Determine the [X, Y] coordinate at the center of the cell enclosing the given text.  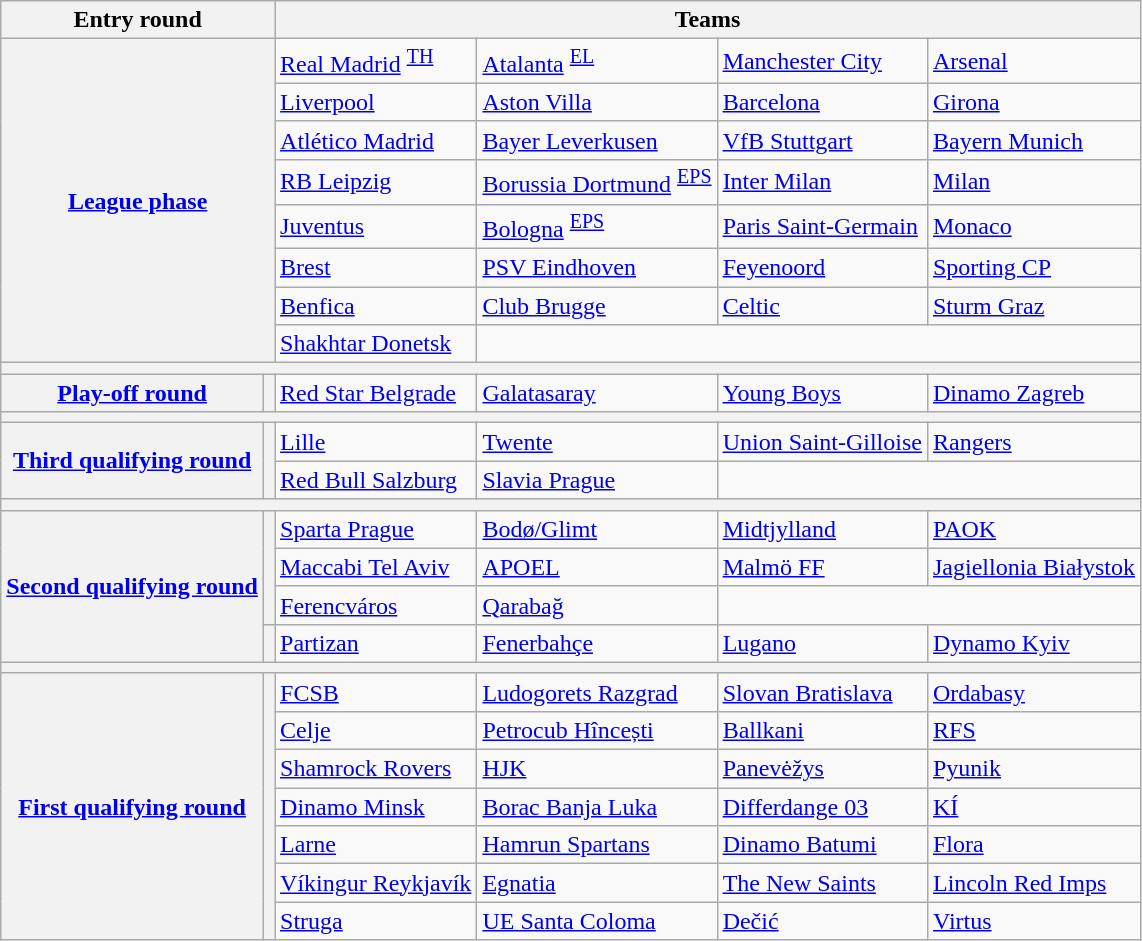
Bologna EPS [597, 226]
Inter Milan [822, 182]
Third qualifying round [132, 461]
Malmö FF [822, 567]
Jagiellonia Białystok [1034, 567]
The New Saints [822, 883]
Dinamo Batumi [822, 845]
Barcelona [822, 102]
Twente [597, 442]
Red Star Belgrade [376, 393]
Sparta Prague [376, 529]
Play-off round [132, 393]
Benfica [376, 306]
Juventus [376, 226]
Sporting CP [1034, 268]
UE Santa Coloma [597, 921]
Teams [708, 20]
Midtjylland [822, 529]
Shamrock Rovers [376, 769]
Celtic [822, 306]
Ludogorets Razgrad [597, 692]
Brest [376, 268]
Víkingur Reykjavík [376, 883]
Sturm Graz [1034, 306]
Fenerbahçe [597, 643]
Ordabasy [1034, 692]
Young Boys [822, 393]
Bodø/Glimt [597, 529]
Dinamo Minsk [376, 807]
VfB Stuttgart [822, 140]
Maccabi Tel Aviv [376, 567]
Ballkani [822, 731]
Atalanta EL [597, 62]
Egnatia [597, 883]
HJK [597, 769]
Slovan Bratislava [822, 692]
Entry round [138, 20]
Pyunik [1034, 769]
Atlético Madrid [376, 140]
Differdange 03 [822, 807]
Real Madrid TH [376, 62]
Bayer Leverkusen [597, 140]
Dinamo Zagreb [1034, 393]
Liverpool [376, 102]
Flora [1034, 845]
Lincoln Red Imps [1034, 883]
Lille [376, 442]
Club Brugge [597, 306]
RB Leipzig [376, 182]
Virtus [1034, 921]
Borussia Dortmund EPS [597, 182]
First qualifying round [132, 806]
Manchester City [822, 62]
Union Saint-Gilloise [822, 442]
Dečić [822, 921]
Galatasaray [597, 393]
FCSB [376, 692]
Lugano [822, 643]
Ferencváros [376, 605]
Larne [376, 845]
Shakhtar Donetsk [376, 344]
Aston Villa [597, 102]
League phase [138, 201]
Red Bull Salzburg [376, 480]
Slavia Prague [597, 480]
Monaco [1034, 226]
PAOK [1034, 529]
Hamrun Spartans [597, 845]
Paris Saint-Germain [822, 226]
Milan [1034, 182]
Dynamo Kyiv [1034, 643]
Celje [376, 731]
Partizan [376, 643]
Bayern Munich [1034, 140]
Feyenoord [822, 268]
Girona [1034, 102]
RFS [1034, 731]
Rangers [1034, 442]
Qarabağ [597, 605]
PSV Eindhoven [597, 268]
Petrocub Hîncești [597, 731]
Struga [376, 921]
Panevėžys [822, 769]
Second qualifying round [132, 586]
KÍ [1034, 807]
APOEL [597, 567]
Borac Banja Luka [597, 807]
Arsenal [1034, 62]
